Determine the (X, Y) coordinate at the center of the cell enclosing the given text.  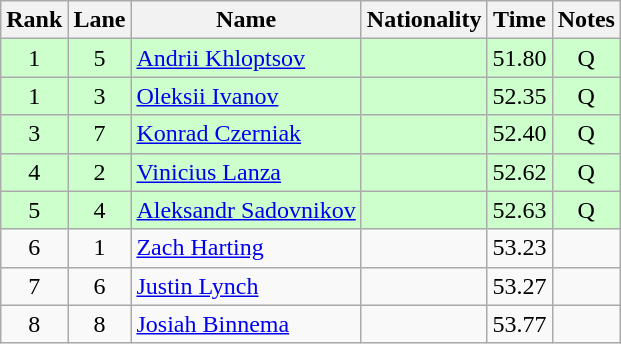
52.40 (520, 134)
Andrii Khloptsov (246, 58)
53.77 (520, 324)
Nationality (424, 20)
Aleksandr Sadovnikov (246, 210)
52.62 (520, 172)
53.23 (520, 248)
53.27 (520, 286)
2 (100, 172)
Name (246, 20)
52.35 (520, 96)
Lane (100, 20)
Justin Lynch (246, 286)
Time (520, 20)
Oleksii Ivanov (246, 96)
Vinicius Lanza (246, 172)
Konrad Czerniak (246, 134)
Notes (586, 20)
Rank (34, 20)
52.63 (520, 210)
Zach Harting (246, 248)
51.80 (520, 58)
Josiah Binnema (246, 324)
